Extract the [X, Y] coordinate from the center of the cell holding the provided text.  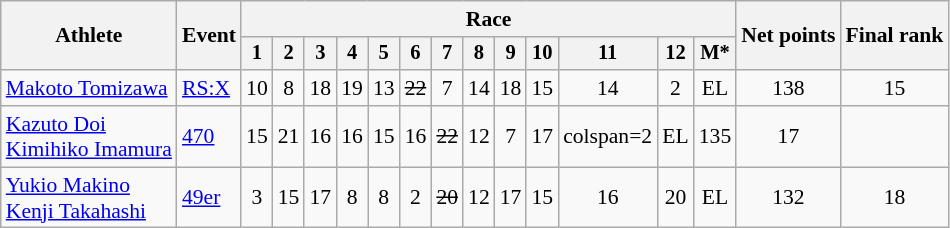
6 [416, 54]
470 [209, 136]
49er [209, 198]
Race [488, 19]
Kazuto DoiKimihiko Imamura [89, 136]
1 [257, 54]
Athlete [89, 36]
Net points [788, 36]
M* [716, 54]
Makoto Tomizawa [89, 88]
138 [788, 88]
4 [352, 54]
13 [384, 88]
135 [716, 136]
colspan=2 [608, 136]
19 [352, 88]
132 [788, 198]
21 [289, 136]
9 [511, 54]
Final rank [895, 36]
5 [384, 54]
Yukio MakinoKenji Takahashi [89, 198]
11 [608, 54]
Event [209, 36]
RS:X [209, 88]
